Pinpoint the cell where the given text exists, returning its (X, Y) midpoint coordinate. 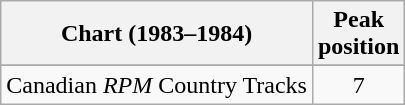
7 (358, 85)
Peakposition (358, 34)
Chart (1983–1984) (157, 34)
Canadian RPM Country Tracks (157, 85)
